Capture the cell that displays the provided text and extract its (X, Y) central coordinate. 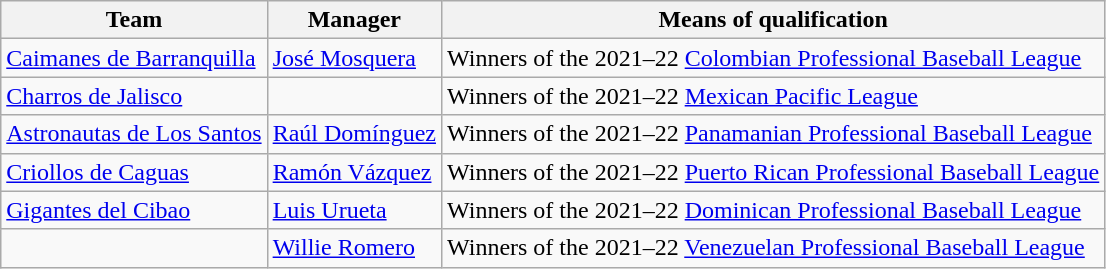
Criollos de Caguas (134, 172)
Astronautas de Los Santos (134, 134)
Team (134, 20)
Luis Urueta (354, 210)
Means of qualification (772, 20)
Raúl Domínguez (354, 134)
Willie Romero (354, 248)
José Mosquera (354, 58)
Winners of the 2021–22 Panamanian Professional Baseball League (772, 134)
Caimanes de Barranquilla (134, 58)
Winners of the 2021–22 Colombian Professional Baseball League (772, 58)
Ramón Vázquez (354, 172)
Winners of the 2021–22 Mexican Pacific League (772, 96)
Charros de Jalisco (134, 96)
Winners of the 2021–22 Dominican Professional Baseball League (772, 210)
Winners of the 2021–22 Venezuelan Professional Baseball League (772, 248)
Gigantes del Cibao (134, 210)
Winners of the 2021–22 Puerto Rican Professional Baseball League (772, 172)
Manager (354, 20)
